Provide the [X, Y] coordinate of the cell's center where the given text is located.  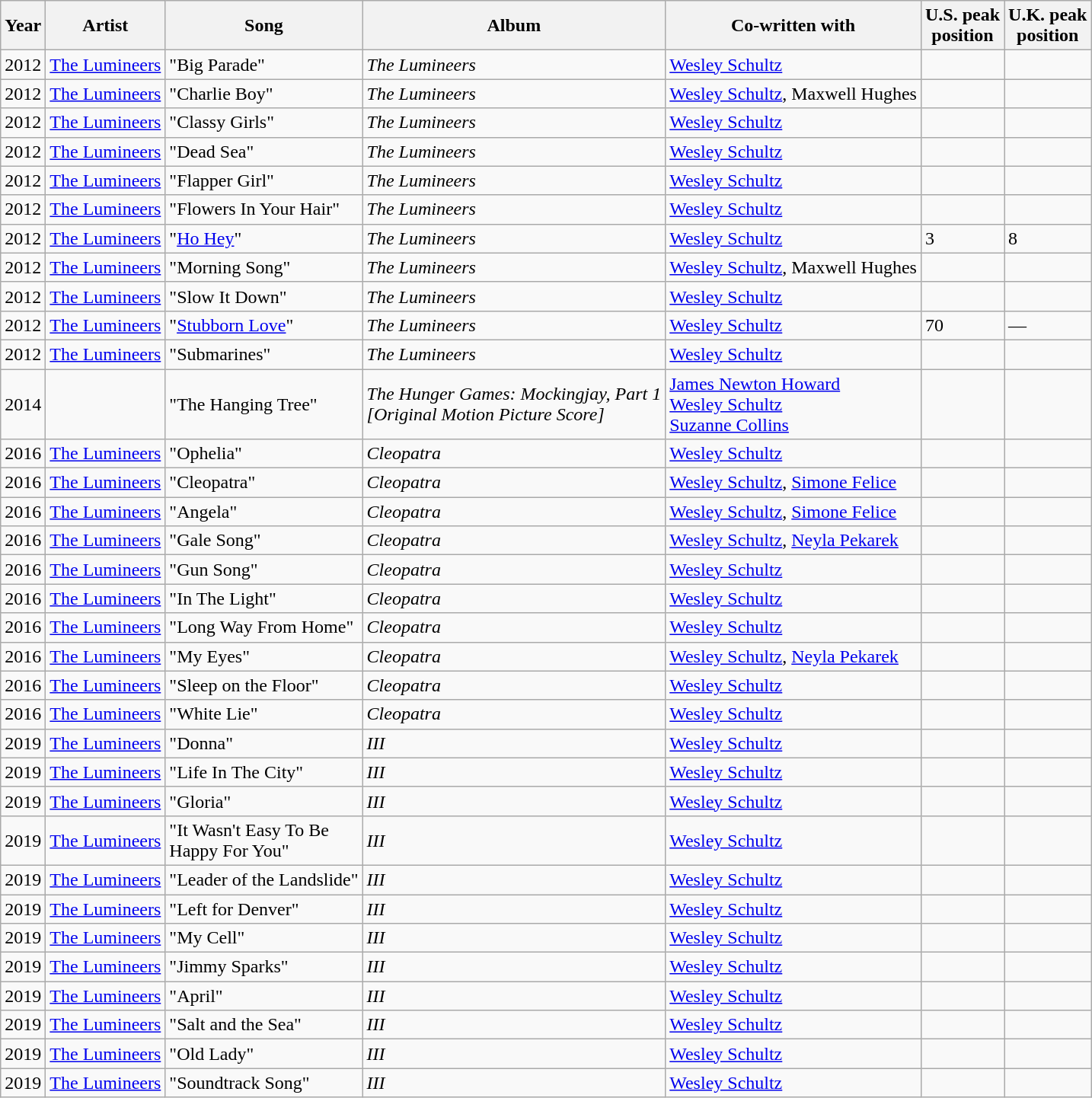
"Classy Girls" [263, 123]
"It Wasn't Easy To BeHappy For You" [263, 841]
Song [263, 26]
"Cleopatra" [263, 483]
"Angela" [263, 512]
"Sleep on the Floor" [263, 685]
"Gloria" [263, 801]
"Jimmy Sparks" [263, 967]
— [1048, 325]
"My Eyes" [263, 656]
"Dead Sea" [263, 152]
"The Hanging Tree" [263, 404]
2014 [23, 404]
"Stubborn Love" [263, 325]
"Donna" [263, 743]
"In The Light" [263, 598]
"Gun Song" [263, 570]
"Slow It Down" [263, 296]
"Big Parade" [263, 65]
"Salt and the Sea" [263, 1025]
70 [963, 325]
"Gale Song" [263, 541]
8 [1048, 238]
Year [23, 26]
"Long Way From Home" [263, 627]
"Submarines" [263, 354]
"Left for Denver" [263, 908]
"Soundtrack Song" [263, 1083]
James Newton HowardWesley SchultzSuzanne Collins [793, 404]
"Flowers In Your Hair" [263, 209]
3 [963, 238]
"Ophelia" [263, 454]
"Flapper Girl" [263, 180]
Artist [105, 26]
"Charlie Boy" [263, 94]
"April" [263, 996]
U.S. peak position [963, 26]
The Hunger Games: Mockingjay, Part 1[Original Motion Picture Score] [514, 404]
Co-written with [793, 26]
"White Lie" [263, 714]
"Ho Hey" [263, 238]
"My Cell" [263, 938]
"Morning Song" [263, 267]
"Old Lady" [263, 1054]
Album [514, 26]
"Leader of the Landslide" [263, 879]
U.K. peak position [1048, 26]
"Life In The City" [263, 772]
